Determine the [x, y] coordinate at the center of the cell enclosing the given text.  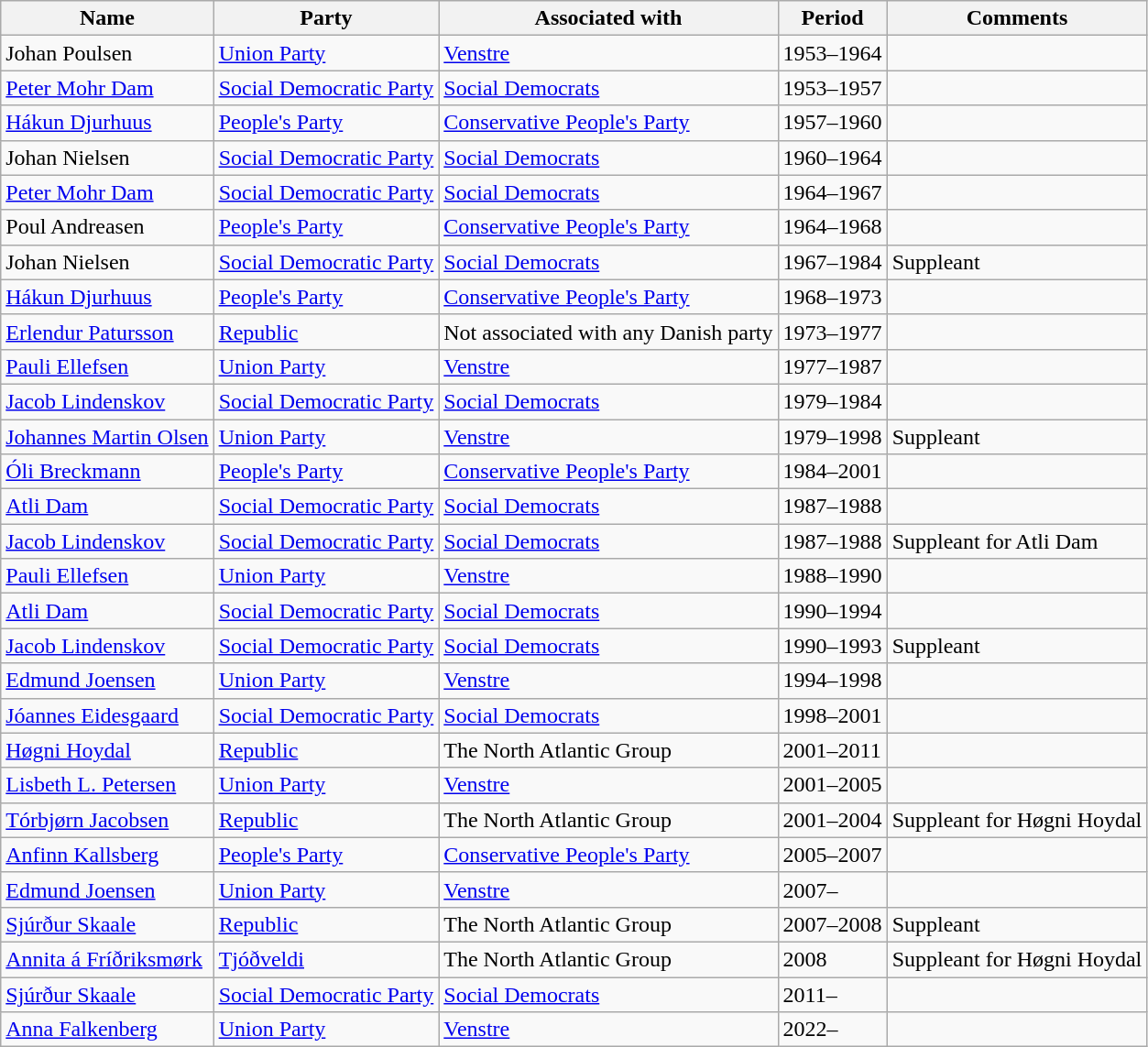
1968–1973 [832, 297]
2001–2004 [832, 820]
Associated with [608, 18]
2007–2008 [832, 924]
1990–1993 [832, 646]
Party [326, 18]
Name [107, 18]
1998–2001 [832, 715]
1984–2001 [832, 472]
1979–1998 [832, 437]
2007– [832, 889]
Høgni Hoydal [107, 750]
Erlendur Patursson [107, 332]
1953–1957 [832, 88]
2011– [832, 994]
Anna Falkenberg [107, 1030]
1957–1960 [832, 123]
1994–1998 [832, 681]
1973–1977 [832, 332]
Suppleant for Atli Dam [1017, 541]
Poul Andreasen [107, 227]
Óli Breckmann [107, 472]
1988–1990 [832, 576]
1990–1994 [832, 611]
Tórbjørn Jacobsen [107, 820]
1977–1987 [832, 366]
Annita á Fríðriksmørk [107, 959]
Johannes Martin Olsen [107, 437]
1964–1968 [832, 227]
1964–1967 [832, 192]
1979–1984 [832, 401]
2005–2007 [832, 855]
Lisbeth L. Petersen [107, 785]
Comments [1017, 18]
Johan Poulsen [107, 53]
2022– [832, 1030]
Tjóðveldi [326, 959]
1953–1964 [832, 53]
Jóannes Eidesgaard [107, 715]
1960–1964 [832, 158]
1967–1984 [832, 262]
Anfinn Kallsberg [107, 855]
2001–2011 [832, 750]
2001–2005 [832, 785]
2008 [832, 959]
Not associated with any Danish party [608, 332]
Period [832, 18]
